Pinpoint the cell where the given text exists, returning its [X, Y] midpoint coordinate. 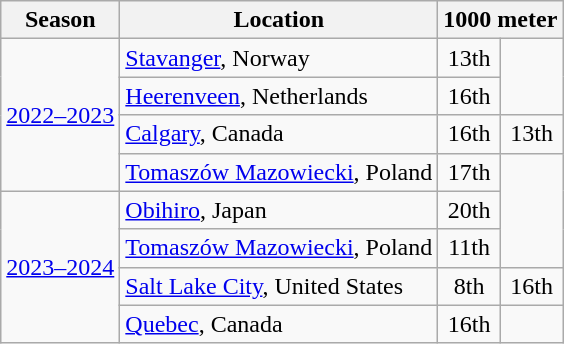
Location [279, 20]
17th [470, 172]
8th [470, 286]
Stavanger, Norway [279, 58]
20th [470, 210]
Obihiro, Japan [279, 210]
2023–2024 [60, 267]
2022–2023 [60, 115]
Quebec, Canada [279, 324]
Calgary, Canada [279, 134]
Heerenveen, Netherlands [279, 96]
11th [470, 248]
Salt Lake City, United States [279, 286]
Season [60, 20]
1000 meter [500, 20]
